Search for the cell housing the specified text and yield its (X, Y) center coordinate. 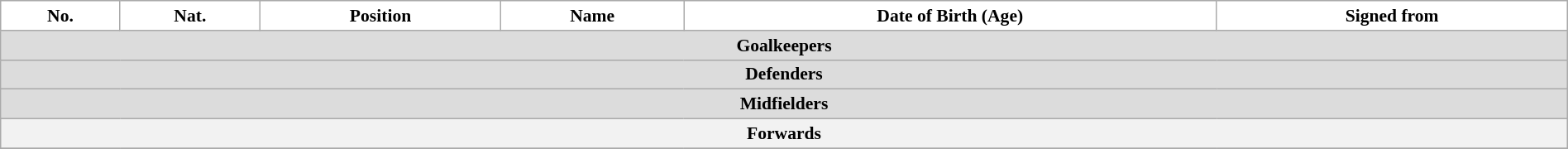
Midfielders (784, 104)
Position (380, 16)
Goalkeepers (784, 46)
No. (60, 16)
Date of Birth (Age) (950, 16)
Signed from (1392, 16)
Defenders (784, 74)
Forwards (784, 134)
Nat. (190, 16)
Name (592, 16)
